Scan for the cell matching the given text and deliver its [X, Y] coordinate at center. 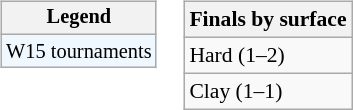
Clay (1–1) [268, 91]
Finals by surface [268, 20]
Hard (1–2) [268, 55]
Legend [78, 18]
W15 tournaments [78, 51]
